Search for the cell housing the specified text and yield its [X, Y] center coordinate. 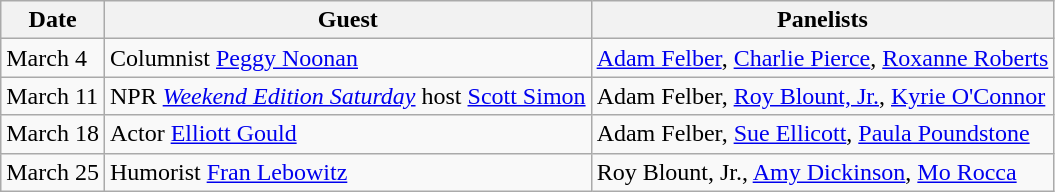
March 25 [53, 172]
March 11 [53, 96]
NPR Weekend Edition Saturday host Scott Simon [348, 96]
Adam Felber, Roy Blount, Jr., Kyrie O'Connor [822, 96]
Roy Blount, Jr., Amy Dickinson, Mo Rocca [822, 172]
Humorist Fran Lebowitz [348, 172]
March 4 [53, 58]
Panelists [822, 20]
Actor Elliott Gould [348, 134]
Date [53, 20]
Guest [348, 20]
Adam Felber, Sue Ellicott, Paula Poundstone [822, 134]
Adam Felber, Charlie Pierce, Roxanne Roberts [822, 58]
Columnist Peggy Noonan [348, 58]
March 18 [53, 134]
